Search for the cell housing the specified text and yield its (x, y) center coordinate. 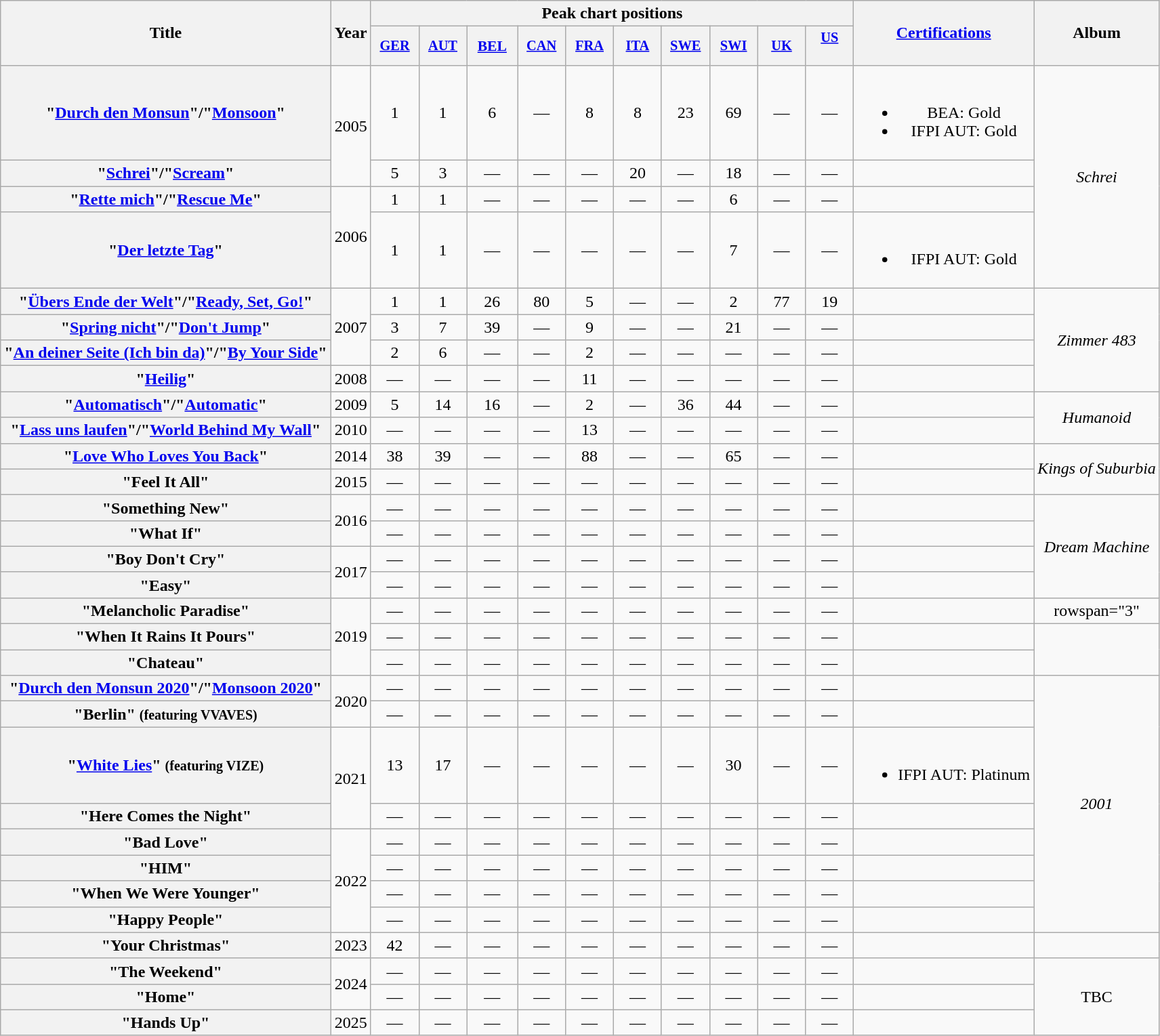
"What If" (165, 533)
26 (492, 302)
65 (733, 456)
"Automatisch"/"Automatic" (165, 405)
US (829, 46)
2017 (351, 572)
20 (637, 173)
30 (733, 766)
AUT (443, 46)
"Berlin" (featuring VVAVES) (165, 714)
"Happy People" (165, 919)
36 (686, 405)
"Durch den Monsun 2020"/"Monsoon 2020" (165, 688)
21 (733, 327)
44 (733, 405)
"Bad Love" (165, 842)
"Something New" (165, 507)
"Lass uns laufen"/"World Behind My Wall" (165, 430)
BEA: GoldIFPI AUT: Gold (944, 112)
Title (165, 33)
"Boy Don't Cry" (165, 559)
2009 (351, 405)
TBC (1097, 997)
CAN (542, 46)
"Here Comes the Night" (165, 816)
ITA (637, 46)
11 (589, 379)
"Schrei"/"Scream" (165, 173)
"When It Rains It Pours" (165, 637)
2024 (351, 984)
FRA (589, 46)
2008 (351, 379)
"Your Christmas" (165, 945)
"Chateau" (165, 663)
"Übers Ende der Welt"/"Ready, Set, Go!" (165, 302)
Zimmer 483 (1097, 340)
"When We Were Younger" (165, 894)
"Rette mich"/"Rescue Me" (165, 199)
IFPI AUT: Platinum (944, 766)
SWE (686, 46)
"Hands Up" (165, 1022)
16 (492, 405)
Humanoid (1097, 417)
2015 (351, 482)
"HIM" (165, 868)
IFPI AUT: Gold (944, 251)
2006 (351, 237)
2019 (351, 636)
"Der letzte Tag" (165, 251)
BEL (492, 46)
UK (782, 46)
"White Lies" (featuring VIZE) (165, 766)
17 (443, 766)
"Love Who Loves You Back" (165, 456)
Album (1097, 33)
Peak chart positions (613, 14)
2021 (351, 778)
2020 (351, 701)
"An deiner Seite (Ich bin da)"/"By Your Side" (165, 353)
69 (733, 112)
Schrei (1097, 176)
19 (829, 302)
80 (542, 302)
88 (589, 456)
"Heilig" (165, 379)
2014 (351, 456)
77 (782, 302)
2025 (351, 1022)
18 (733, 173)
Certifications (944, 33)
"Durch den Monsun"/"Monsoon" (165, 112)
23 (686, 112)
42 (394, 945)
2001 (1097, 804)
"The Weekend" (165, 971)
"Easy" (165, 585)
2005 (351, 125)
Dream Machine (1097, 546)
2022 (351, 881)
SWI (733, 46)
rowspan="3" (1097, 610)
38 (394, 456)
9 (589, 327)
2016 (351, 520)
2007 (351, 327)
14 (443, 405)
2023 (351, 945)
"Home" (165, 997)
"Feel It All" (165, 482)
Year (351, 33)
Kings of Suburbia (1097, 469)
"Spring nicht"/"Don't Jump" (165, 327)
GER (394, 46)
2010 (351, 430)
"Melancholic Paradise" (165, 610)
